Return the [X, Y] coordinate for the center point of the cell that contains the specified text.  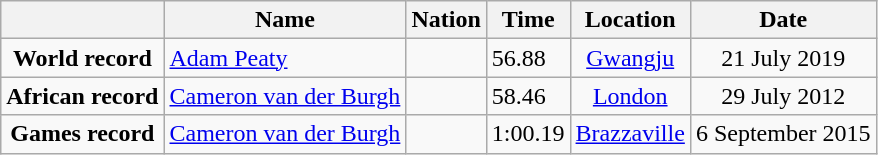
1:00.19 [528, 134]
Nation [446, 20]
Adam Peaty [285, 58]
Gwangju [630, 58]
African record [82, 96]
London [630, 96]
21 July 2019 [783, 58]
56.88 [528, 58]
Games record [82, 134]
Date [783, 20]
Brazzaville [630, 134]
World record [82, 58]
Time [528, 20]
Location [630, 20]
29 July 2012 [783, 96]
6 September 2015 [783, 134]
58.46 [528, 96]
Name [285, 20]
